Extract the (X, Y) coordinate from the center of the cell holding the provided text.  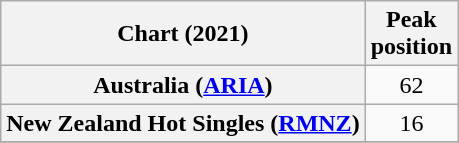
Peak position (411, 34)
62 (411, 85)
Chart (2021) (183, 34)
16 (411, 123)
Australia (ARIA) (183, 85)
New Zealand Hot Singles (RMNZ) (183, 123)
